From the cell containing the given text, extract its center point as (x, y) coordinate. 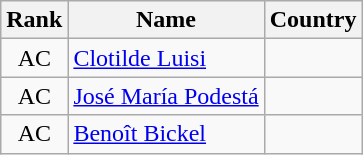
Clotilde Luisi (166, 58)
José María Podestá (166, 96)
Rank (34, 20)
Country (313, 20)
Benoît Bickel (166, 134)
Name (166, 20)
